Find where the given text appears and provide that cell's center as (X, Y) coordinate. 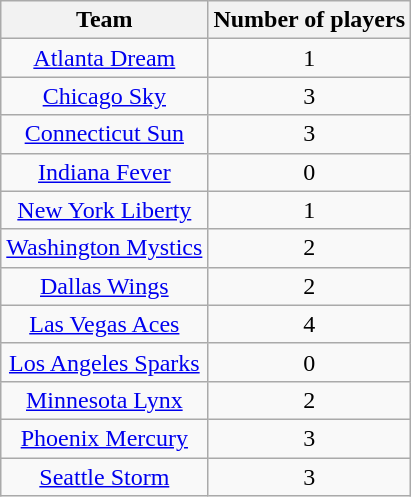
Indiana Fever (104, 172)
Las Vegas Aces (104, 324)
Phoenix Mercury (104, 438)
New York Liberty (104, 210)
Atlanta Dream (104, 58)
Los Angeles Sparks (104, 362)
Chicago Sky (104, 96)
Dallas Wings (104, 286)
Connecticut Sun (104, 134)
Number of players (310, 20)
Team (104, 20)
Washington Mystics (104, 248)
4 (310, 324)
Seattle Storm (104, 477)
Minnesota Lynx (104, 400)
